Return (x, y) of the center of cell containing provided text 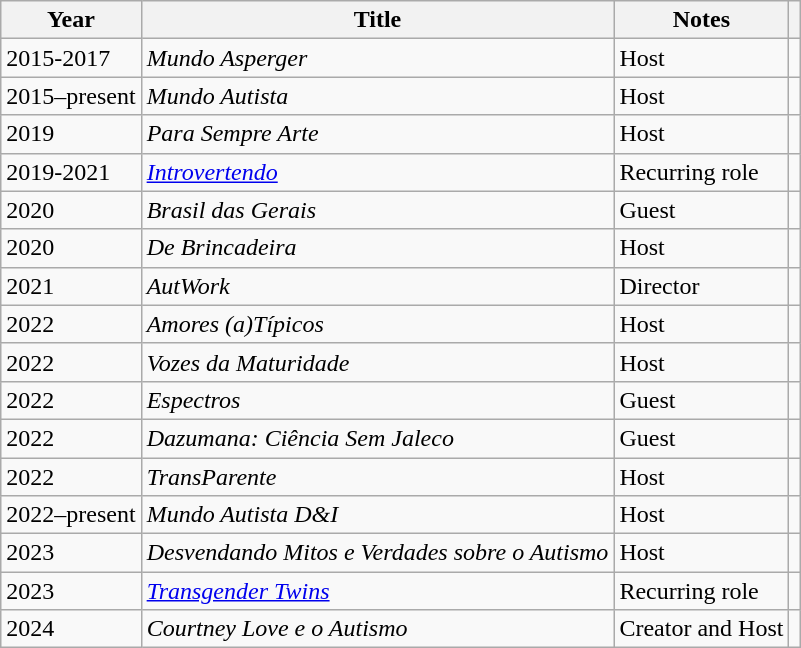
Mundo Autista (378, 96)
Title (378, 20)
Brasil das Gerais (378, 210)
Dazumana: Ciência Sem Jaleco (378, 438)
Para Sempre Arte (378, 134)
Courtney Love e o Autismo (378, 629)
2019-2021 (71, 172)
2021 (71, 286)
Director (702, 286)
Desvendando Mitos e Verdades sobre o Autismo (378, 553)
Vozes da Maturidade (378, 362)
2019 (71, 134)
2015-2017 (71, 58)
Amores (a)Típicos (378, 324)
Mundo Asperger (378, 58)
2022–present (71, 515)
De Brincadeira (378, 248)
2024 (71, 629)
Introvertendo (378, 172)
Notes (702, 20)
2015–present (71, 96)
Transgender Twins (378, 591)
Espectros (378, 400)
Mundo Autista D&I (378, 515)
AutWork (378, 286)
Year (71, 20)
TransParente (378, 477)
Creator and Host (702, 629)
